Provide the [x, y] coordinate of the cell's center where the given text is located.  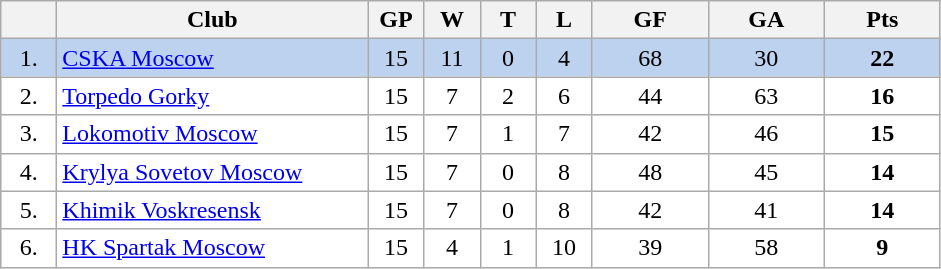
Pts [882, 20]
11 [452, 58]
46 [766, 134]
Khimik Voskresensk [212, 210]
9 [882, 248]
68 [650, 58]
5. [29, 210]
Torpedo Gorky [212, 96]
2 [508, 96]
41 [766, 210]
44 [650, 96]
GP [396, 20]
45 [766, 172]
Krylya Sovetov Moscow [212, 172]
48 [650, 172]
30 [766, 58]
63 [766, 96]
1. [29, 58]
T [508, 20]
Lokomotiv Moscow [212, 134]
3. [29, 134]
GF [650, 20]
GA [766, 20]
Club [212, 20]
CSKA Moscow [212, 58]
6 [564, 96]
W [452, 20]
58 [766, 248]
10 [564, 248]
4. [29, 172]
16 [882, 96]
39 [650, 248]
2. [29, 96]
HK Spartak Moscow [212, 248]
L [564, 20]
6. [29, 248]
22 [882, 58]
